Search for the cell housing the specified text and yield its [X, Y] center coordinate. 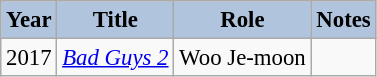
2017 [29, 58]
Year [29, 20]
Woo Je-moon [242, 58]
Title [116, 20]
Bad Guys 2 [116, 58]
Role [242, 20]
Notes [344, 20]
